Return the (x, y) coordinate for the center point of the cell that contains the specified text.  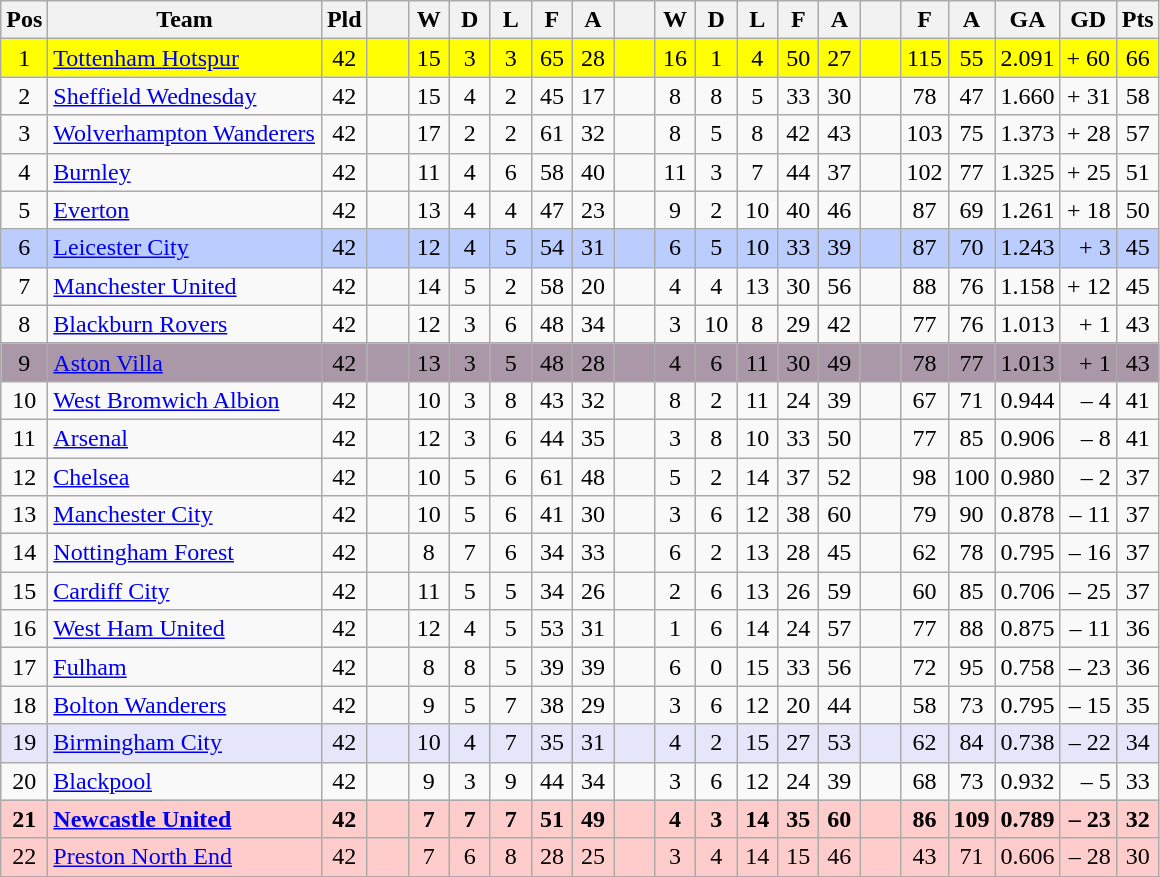
103 (924, 134)
GA (1028, 20)
– 15 (1088, 705)
– 22 (1088, 743)
1.158 (1028, 286)
55 (972, 58)
0.738 (1028, 743)
72 (924, 667)
102 (924, 172)
Blackpool (185, 781)
1.373 (1028, 134)
1.660 (1028, 96)
0.980 (1028, 477)
West Ham United (185, 629)
25 (592, 857)
59 (840, 591)
Manchester City (185, 515)
0.878 (1028, 515)
– 25 (1088, 591)
– 16 (1088, 553)
115 (924, 58)
Chelsea (185, 477)
0.932 (1028, 781)
+ 60 (1088, 58)
Wolverhampton Wanderers (185, 134)
1.325 (1028, 172)
Bolton Wanderers (185, 705)
70 (972, 248)
21 (24, 819)
0.944 (1028, 400)
52 (840, 477)
Blackburn Rovers (185, 324)
95 (972, 667)
Tottenham Hotspur (185, 58)
+ 18 (1088, 210)
0.875 (1028, 629)
0.789 (1028, 819)
67 (924, 400)
Sheffield Wednesday (185, 96)
Birmingham City (185, 743)
Fulham (185, 667)
– 28 (1088, 857)
75 (972, 134)
69 (972, 210)
22 (24, 857)
Preston North End (185, 857)
– 8 (1088, 438)
0.758 (1028, 667)
0 (716, 667)
100 (972, 477)
Leicester City (185, 248)
– 2 (1088, 477)
Everton (185, 210)
65 (552, 58)
98 (924, 477)
23 (592, 210)
– 4 (1088, 400)
Nottingham Forest (185, 553)
+ 31 (1088, 96)
1.261 (1028, 210)
Pts (1138, 20)
West Bromwich Albion (185, 400)
79 (924, 515)
1.243 (1028, 248)
Cardiff City (185, 591)
+ 28 (1088, 134)
0.606 (1028, 857)
Pos (24, 20)
Burnley (185, 172)
2.091 (1028, 58)
68 (924, 781)
+ 12 (1088, 286)
90 (972, 515)
Arsenal (185, 438)
Newcastle United (185, 819)
18 (24, 705)
0.706 (1028, 591)
Manchester United (185, 286)
Aston Villa (185, 362)
+ 3 (1088, 248)
84 (972, 743)
54 (552, 248)
19 (24, 743)
109 (972, 819)
0.906 (1028, 438)
Team (185, 20)
– 5 (1088, 781)
86 (924, 819)
Pld (344, 20)
GD (1088, 20)
66 (1138, 58)
+ 25 (1088, 172)
